Return the [X, Y] coordinate for the center point of the cell that contains the specified text.  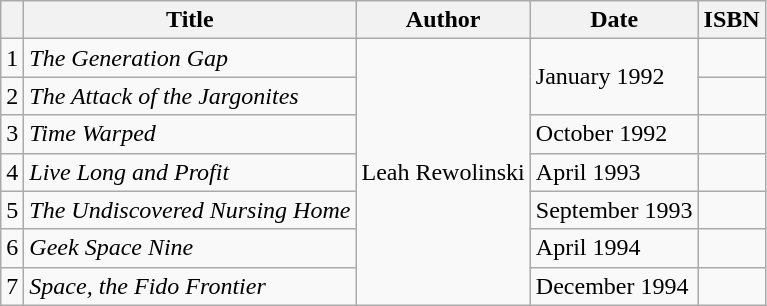
April 1994 [614, 248]
6 [12, 248]
October 1992 [614, 134]
The Generation Gap [190, 58]
Live Long and Profit [190, 172]
The Undiscovered Nursing Home [190, 210]
2 [12, 96]
1 [12, 58]
Title [190, 20]
April 1993 [614, 172]
Leah Rewolinski [443, 172]
Geek Space Nine [190, 248]
3 [12, 134]
Space, the Fido Frontier [190, 286]
Date [614, 20]
ISBN [732, 20]
Time Warped [190, 134]
7 [12, 286]
January 1992 [614, 77]
The Attack of the Jargonites [190, 96]
September 1993 [614, 210]
December 1994 [614, 286]
5 [12, 210]
4 [12, 172]
Author [443, 20]
